From the cell containing the given text, extract its center point as (x, y) coordinate. 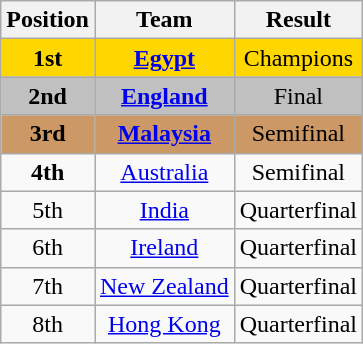
Hong Kong (164, 324)
India (164, 210)
Champions (298, 58)
New Zealand (164, 286)
Ireland (164, 248)
5th (48, 210)
Team (164, 20)
8th (48, 324)
England (164, 96)
Position (48, 20)
Final (298, 96)
6th (48, 248)
Malaysia (164, 134)
Australia (164, 172)
Result (298, 20)
4th (48, 172)
3rd (48, 134)
7th (48, 286)
Egypt (164, 58)
2nd (48, 96)
1st (48, 58)
